From the cell containing the given text, extract its center point as [X, Y] coordinate. 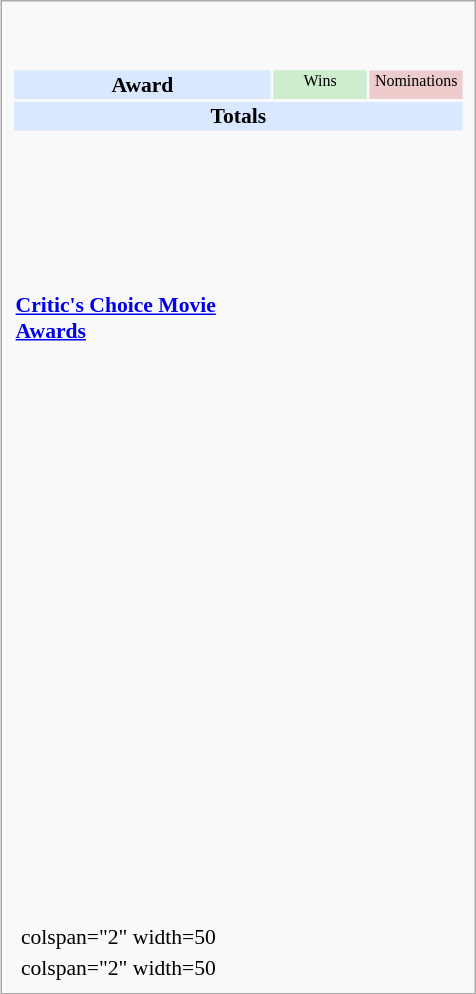
Wins [320, 84]
Award Wins Nominations Totals Critic's Choice Movie Awards [239, 480]
Nominations [416, 84]
Totals [238, 116]
Critic's Choice Movie Awards [142, 318]
Award [142, 84]
